Provide the (X, Y) coordinate of the cell's center where the given text is located.  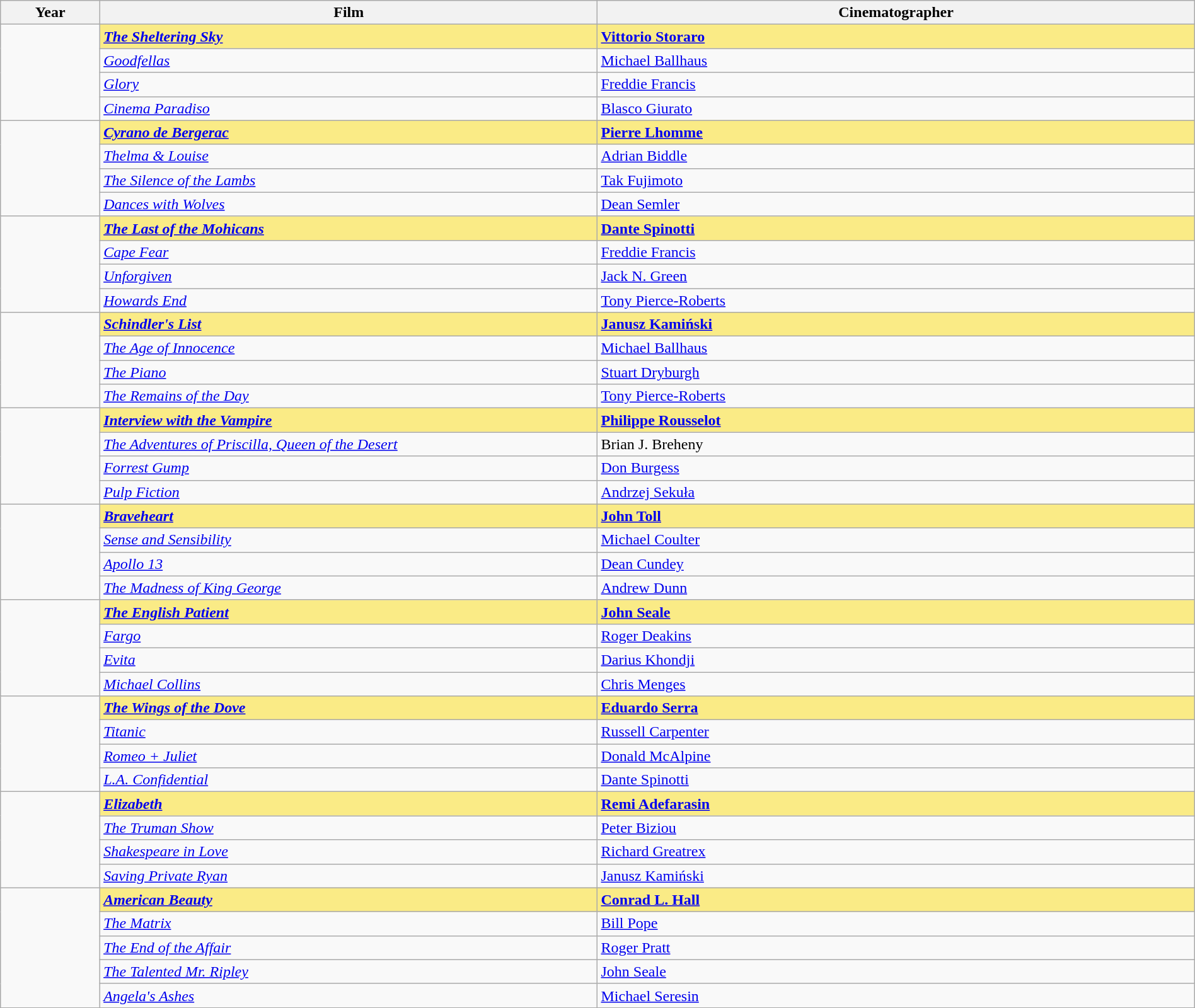
The Silence of the Lambs (349, 180)
The Age of Innocence (349, 348)
Dean Cundey (896, 564)
Elizabeth (349, 804)
Eduardo Serra (896, 708)
The Adventures of Priscilla, Queen of the Desert (349, 444)
Romeo + Juliet (349, 756)
Roger Deakins (896, 636)
Andrzej Sekuła (896, 492)
Donald McAlpine (896, 756)
Remi Adefarasin (896, 804)
Cinematographer (896, 13)
Andrew Dunn (896, 588)
Braveheart (349, 516)
Don Burgess (896, 468)
Conrad L. Hall (896, 900)
The End of the Affair (349, 948)
The Wings of the Dove (349, 708)
The Truman Show (349, 828)
Evita (349, 660)
The Last of the Mohicans (349, 228)
Dean Semler (896, 204)
Film (349, 13)
Thelma & Louise (349, 156)
Michael Coulter (896, 540)
Stuart Dryburgh (896, 372)
Saving Private Ryan (349, 876)
Michael Seresin (896, 995)
Philippe Rousselot (896, 420)
Richard Greatrex (896, 852)
Jack N. Green (896, 276)
The English Patient (349, 612)
Darius Khondji (896, 660)
Cyrano de Bergerac (349, 132)
Schindler's List (349, 324)
L.A. Confidential (349, 780)
Russell Carpenter (896, 732)
Blasco Giurato (896, 108)
Pulp Fiction (349, 492)
Apollo 13 (349, 564)
The Piano (349, 372)
Adrian Biddle (896, 156)
Tak Fujimoto (896, 180)
Fargo (349, 636)
Cape Fear (349, 252)
Michael Collins (349, 684)
Cinema Paradiso (349, 108)
American Beauty (349, 900)
Angela's Ashes (349, 995)
The Sheltering Sky (349, 37)
Unforgiven (349, 276)
Glory (349, 84)
Peter Biziou (896, 828)
Pierre Lhomme (896, 132)
John Toll (896, 516)
Vittorio Storaro (896, 37)
Interview with the Vampire (349, 420)
Titanic (349, 732)
Sense and Sensibility (349, 540)
The Matrix (349, 924)
Dances with Wolves (349, 204)
Bill Pope (896, 924)
Year (50, 13)
The Remains of the Day (349, 396)
Brian J. Breheny (896, 444)
Shakespeare in Love (349, 852)
Goodfellas (349, 60)
Chris Menges (896, 684)
Forrest Gump (349, 468)
The Madness of King George (349, 588)
The Talented Mr. Ripley (349, 971)
Roger Pratt (896, 948)
Howards End (349, 301)
